Return the (x, y) coordinate for the center point of the cell that contains the specified text.  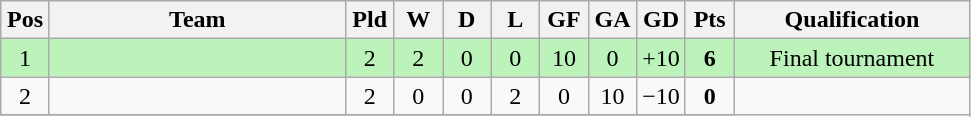
Qualification (852, 20)
W (418, 20)
6 (710, 58)
GD (662, 20)
+10 (662, 58)
Team (197, 20)
GA (612, 20)
−10 (662, 96)
Pld (370, 20)
Final tournament (852, 58)
Pts (710, 20)
D (466, 20)
L (516, 20)
Pos (26, 20)
1 (26, 58)
GF (564, 20)
